From the cell containing the given text, extract its center point as [x, y] coordinate. 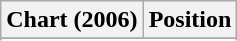
Position [190, 20]
Chart (2006) [72, 20]
